For the text-containing cell, return its midpoint in [x, y] coordinate format. 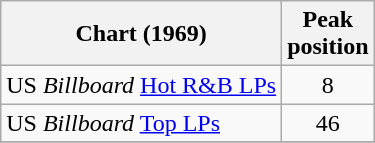
US Billboard Hot R&B LPs [142, 85]
8 [328, 85]
US Billboard Top LPs [142, 123]
Peakposition [328, 34]
Chart (1969) [142, 34]
46 [328, 123]
